From the cell containing the given text, extract its center point as [X, Y] coordinate. 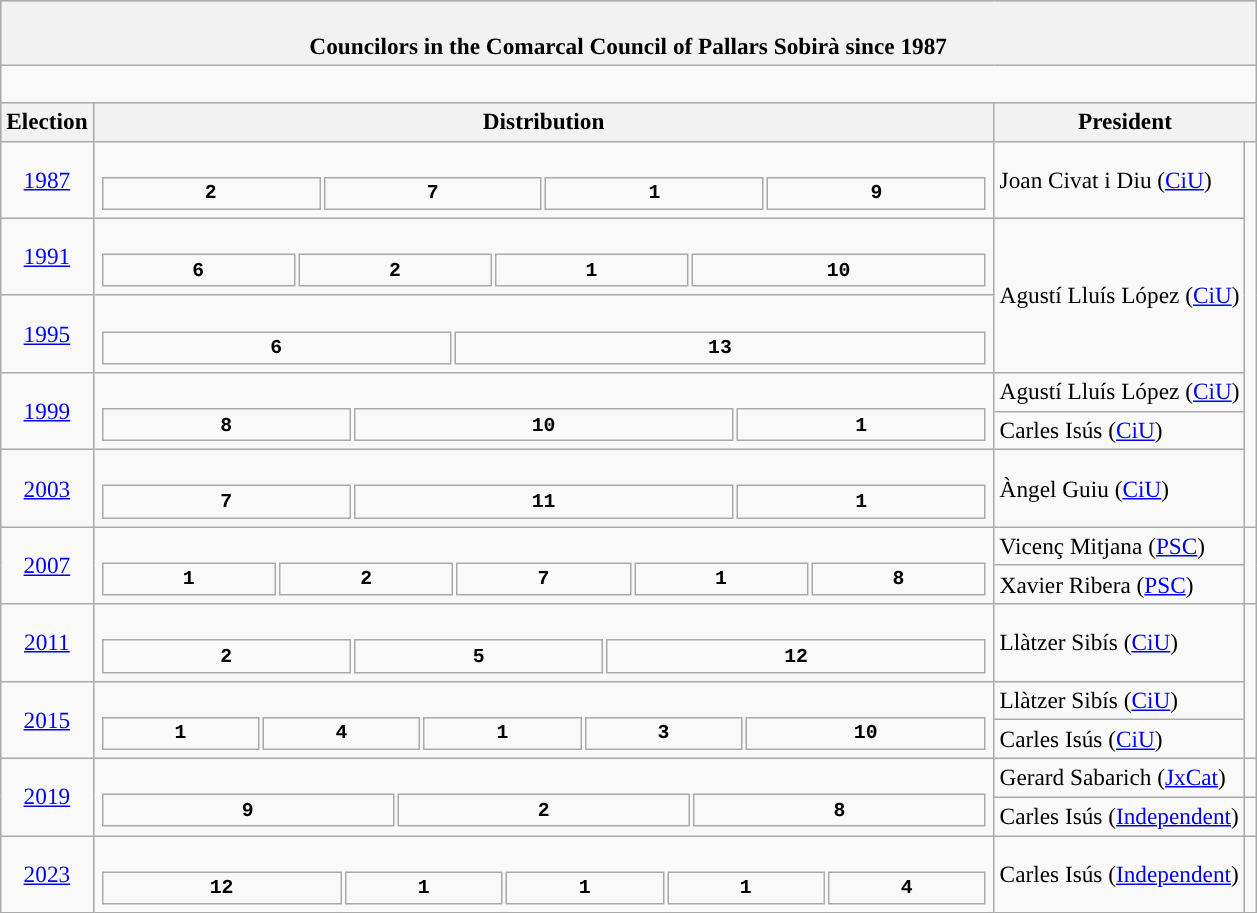
Gerard Sabarich (JxCat) [1120, 778]
Àngel Guiu (CiU) [1120, 488]
2011 [47, 642]
Councilors in the Comarcal Council of Pallars Sobirà since 1987 [628, 32]
2 5 12 [544, 642]
1987 [47, 180]
6 2 1 10 [544, 256]
2003 [47, 488]
1 2 7 1 8 [544, 564]
1995 [47, 334]
9 2 8 [544, 796]
1 4 1 3 10 [544, 720]
Joan Civat i Diu (CiU) [1120, 180]
Vicenç Mitjana (PSC) [1120, 546]
5 [478, 656]
President [1124, 122]
11 [544, 502]
2 7 1 9 [544, 180]
6 13 [544, 334]
2023 [47, 874]
2019 [47, 796]
Distribution [544, 122]
3 [663, 732]
Xavier Ribera (PSC) [1120, 584]
2015 [47, 720]
2007 [47, 564]
1999 [47, 410]
Election [47, 122]
1991 [47, 256]
12 1 1 1 4 [544, 874]
7 11 1 [544, 488]
8 10 1 [544, 410]
13 [720, 346]
